Output the [x, y] coordinate of the center of the cell containing the given text.  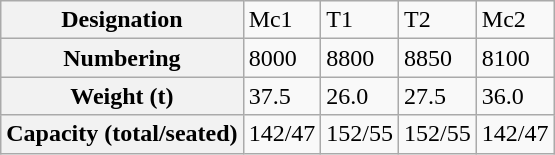
T2 [438, 20]
Mc1 [282, 20]
Numbering [122, 58]
27.5 [438, 96]
8850 [438, 58]
37.5 [282, 96]
36.0 [515, 96]
8100 [515, 58]
8800 [360, 58]
Mc2 [515, 20]
T1 [360, 20]
26.0 [360, 96]
Designation [122, 20]
8000 [282, 58]
Capacity (total/seated) [122, 134]
Weight (t) [122, 96]
